From the cell containing the given text, extract its center point as (x, y) coordinate. 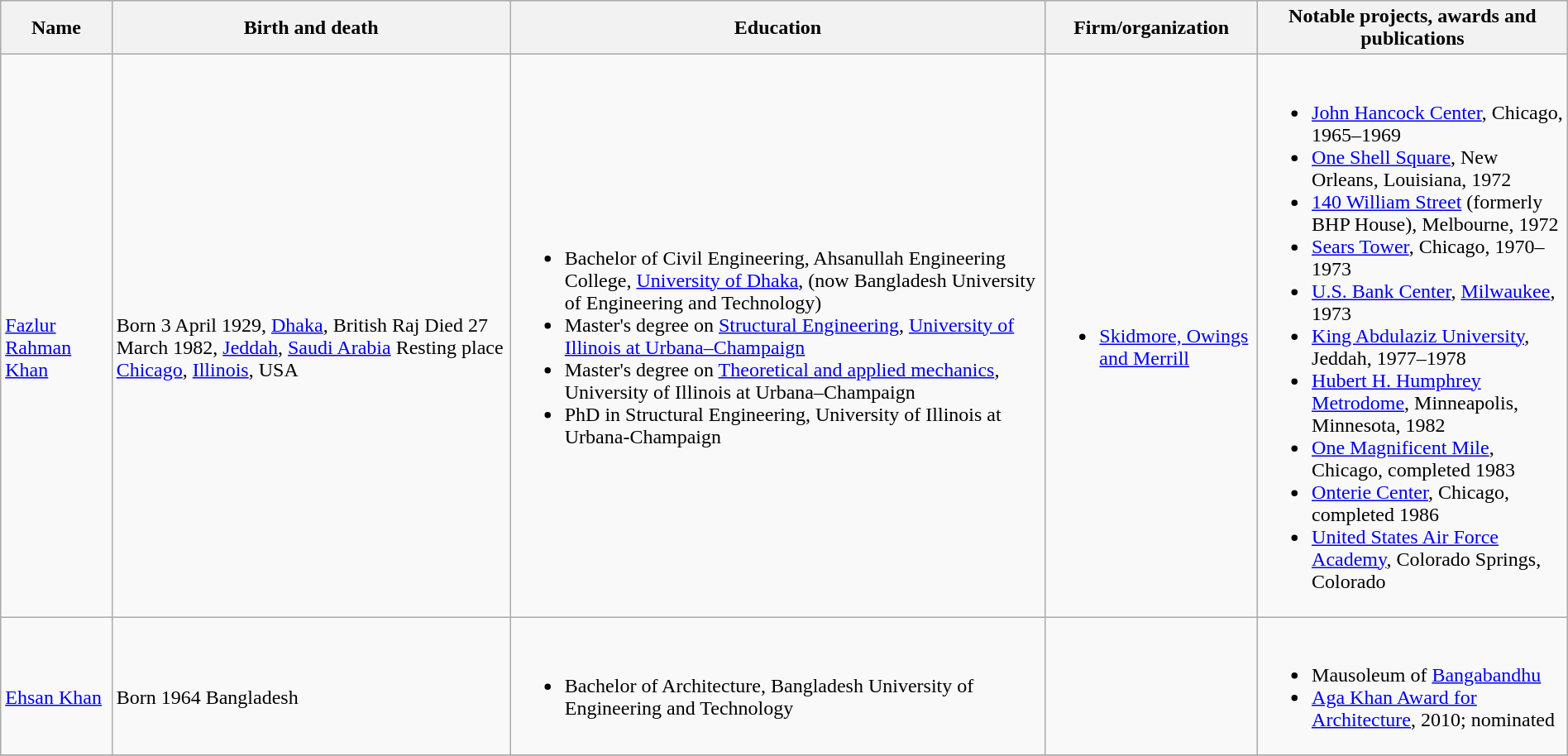
Firm/organization (1151, 28)
Mausoleum of BangabandhuAga Khan Award for Architecture, 2010; nominated (1413, 687)
Notable projects, awards and publications (1413, 28)
Birth and death (311, 28)
Fazlur Rahman Khan (56, 336)
Skidmore, Owings and Merrill (1151, 336)
Born 3 April 1929, Dhaka, British Raj Died 27 March 1982, Jeddah, Saudi Arabia Resting place Chicago, Illinois, USA (311, 336)
Bachelor of Architecture, Bangladesh University of Engineering and Technology (777, 687)
Born 1964 Bangladesh (311, 687)
Name (56, 28)
Ehsan Khan (56, 687)
Education (777, 28)
